Identify which cell holds the provided text, then report its [X, Y] central coordinate. 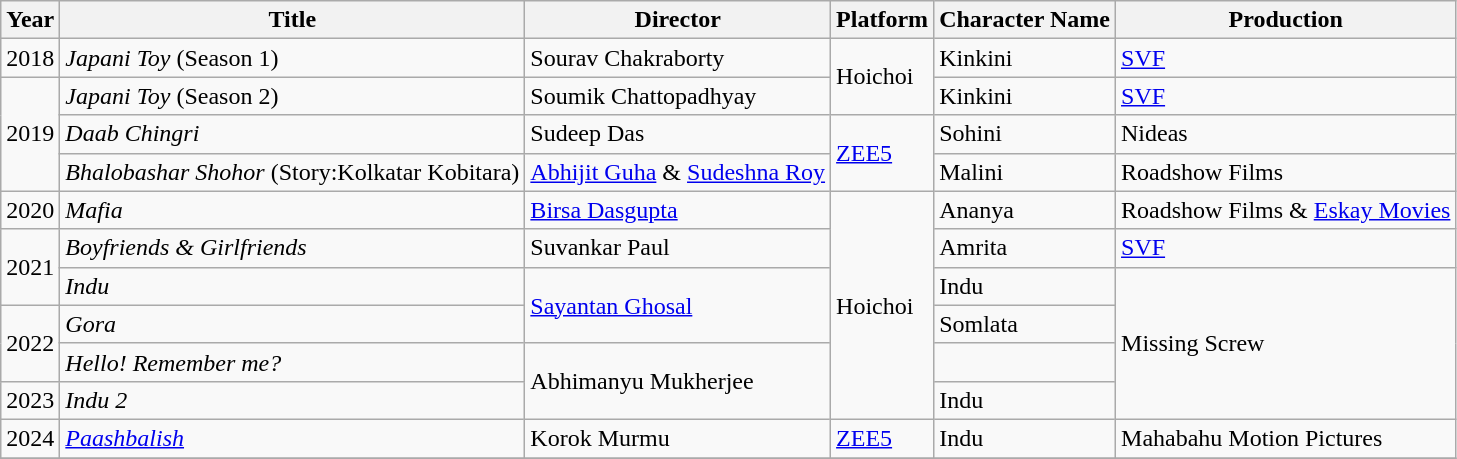
Sudeep Das [678, 134]
Boyfriends & Girlfriends [292, 248]
Somlata [1025, 324]
Paashbalish [292, 438]
Mahabahu Motion Pictures [1286, 438]
2019 [30, 134]
Roadshow Films & Eskay Movies [1286, 210]
Indu 2 [292, 400]
Suvankar Paul [678, 248]
Malini [1025, 172]
Japani Toy (Season 2) [292, 96]
Missing Screw [1286, 343]
Sourav Chakraborty [678, 58]
Nideas [1286, 134]
Director [678, 20]
Sohini [1025, 134]
Roadshow Films [1286, 172]
Year [30, 20]
Platform [882, 20]
2018 [30, 58]
2023 [30, 400]
2020 [30, 210]
Gora [292, 324]
Korok Murmu [678, 438]
Sayantan Ghosal [678, 305]
Mafia [292, 210]
2022 [30, 343]
Amrita [1025, 248]
Abhijit Guha & Sudeshna Roy [678, 172]
Soumik Chattopadhyay [678, 96]
2024 [30, 438]
Ananya [1025, 210]
Birsa Dasgupta [678, 210]
Daab Chingri [292, 134]
Bhalobashar Shohor (Story:Kolkatar Kobitara) [292, 172]
Production [1286, 20]
Abhimanyu Mukherjee [678, 381]
Japani Toy (Season 1) [292, 58]
2021 [30, 267]
Title [292, 20]
Character Name [1025, 20]
Hello! Remember me? [292, 362]
